Output the (X, Y) coordinate of the center of the cell containing the given text.  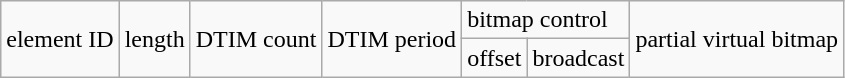
bitmap control (546, 20)
length (154, 39)
partial virtual bitmap (737, 39)
element ID (60, 39)
DTIM period (392, 39)
DTIM count (256, 39)
offset (494, 58)
broadcast (578, 58)
